Provide the [x, y] coordinate of the cell's center where the given text is located.  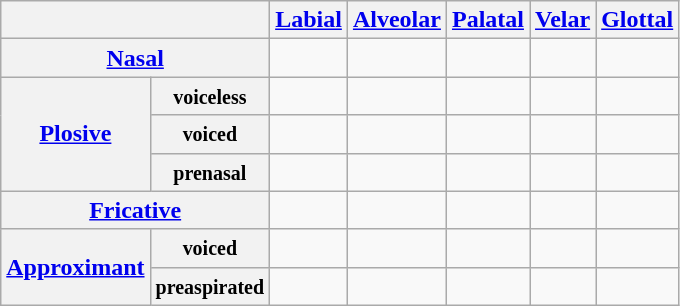
Velar [563, 20]
Glottal [638, 20]
Labial [309, 20]
Palatal [488, 20]
prenasal [210, 172]
Plosive [76, 134]
Approximant [76, 267]
Fricative [136, 210]
voiceless [210, 96]
preaspirated [210, 286]
Alveolar [396, 20]
Nasal [136, 58]
